Extract the (X, Y) coordinate from the center of the cell holding the provided text.  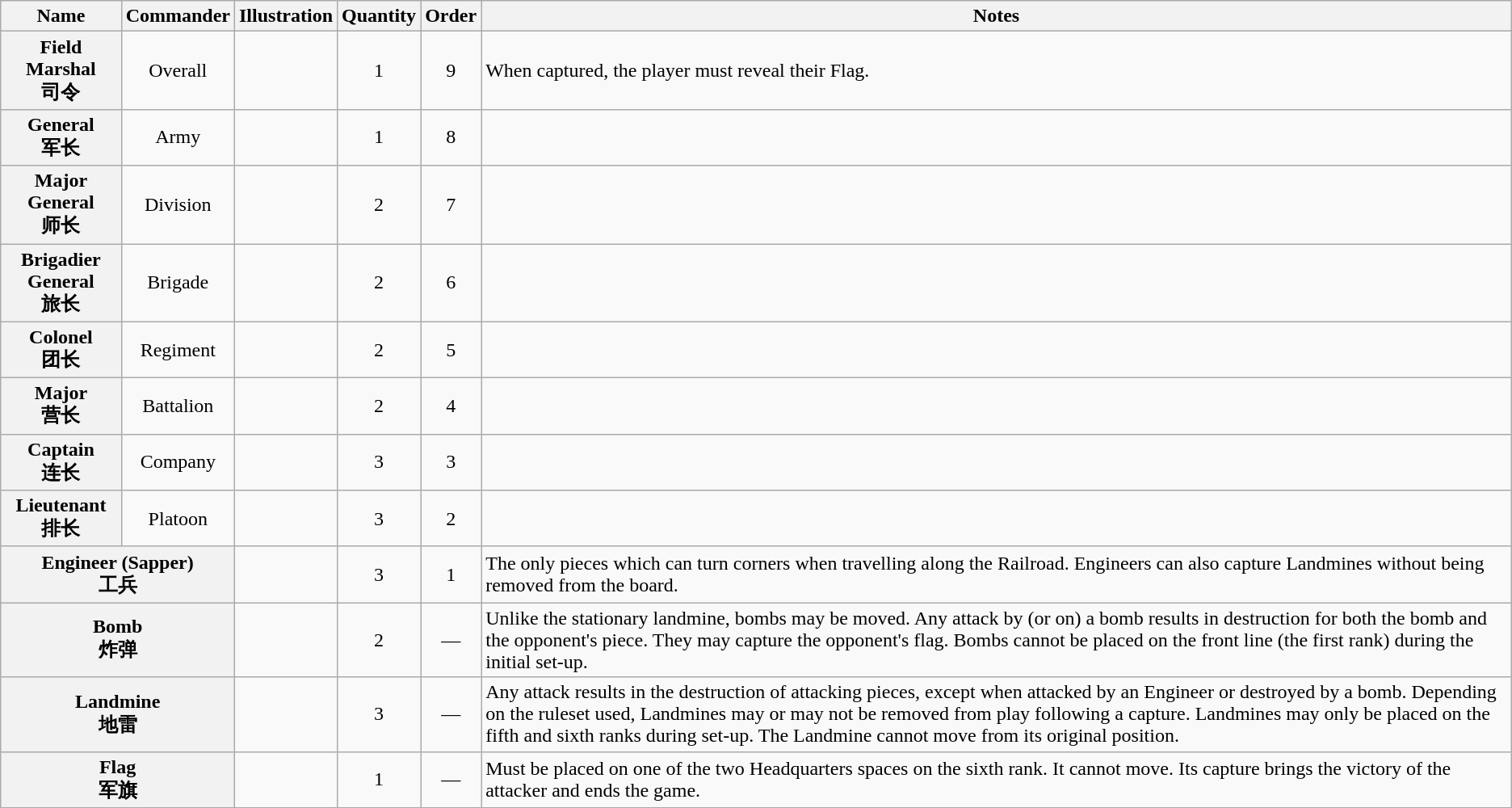
8 (451, 137)
Brigadier General旅长 (61, 283)
Platoon (178, 519)
7 (451, 205)
Division (178, 205)
5 (451, 350)
Bomb炸弹 (118, 640)
Colonel团长 (61, 350)
Landmine地雷 (118, 714)
9 (451, 71)
Lieutenant排长 (61, 519)
Illustration (286, 16)
Field Marshal司令 (61, 71)
Overall (178, 71)
Name (61, 16)
The only pieces which can turn corners when travelling along the Railroad. Engineers can also capture Landmines without being removed from the board. (997, 574)
6 (451, 283)
Order (451, 16)
Commander (178, 16)
Major General师长 (61, 205)
Captain连长 (61, 462)
General军长 (61, 137)
Regiment (178, 350)
Notes (997, 16)
Battalion (178, 406)
Company (178, 462)
Army (178, 137)
Flag军旗 (118, 780)
4 (451, 406)
Quantity (380, 16)
Engineer (Sapper)工兵 (118, 574)
When captured, the player must reveal their Flag. (997, 71)
Brigade (178, 283)
Major营长 (61, 406)
